Locate the cell with the specified text and output its [x, y] center coordinate. 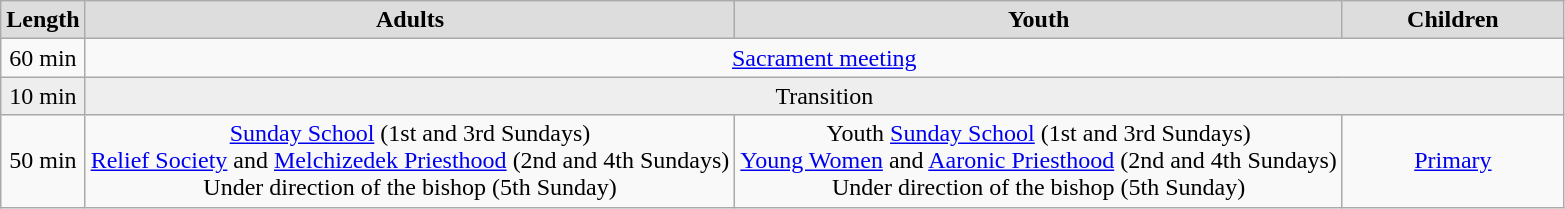
60 min [43, 58]
Sunday School (1st and 3rd Sundays)Relief Society and Melchizedek Priesthood (2nd and 4th Sundays)Under direction of the bishop (5th Sunday) [410, 161]
50 min [43, 161]
Children [1452, 20]
Transition [824, 96]
10 min [43, 96]
Youth [1039, 20]
Youth Sunday School (1st and 3rd Sundays)Young Women and Aaronic Priesthood (2nd and 4th Sundays)Under direction of the bishop (5th Sunday) [1039, 161]
Adults [410, 20]
Sacrament meeting [824, 58]
Primary [1452, 161]
Length [43, 20]
